Detect which cell encompasses the target text, then output its [x, y] center coordinate. 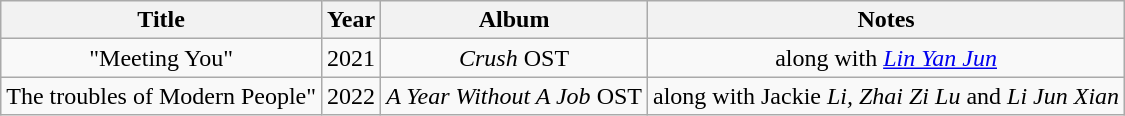
A Year Without A Job OST [514, 96]
Crush OST [514, 58]
2022 [352, 96]
along with Jackie Li, Zhai Zi Lu and Li Jun Xian [886, 96]
along with Lin Yan Jun [886, 58]
Album [514, 20]
Year [352, 20]
The troubles of Modern People" [162, 96]
"Meeting You" [162, 58]
Title [162, 20]
2021 [352, 58]
Notes [886, 20]
